For the text-containing cell, return its midpoint in [X, Y] coordinate format. 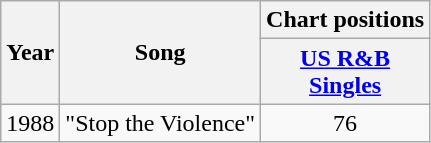
Year [30, 52]
1988 [30, 123]
"Stop the Violence" [160, 123]
Chart positions [346, 20]
Song [160, 52]
US R&BSingles [346, 72]
76 [346, 123]
